Pinpoint the cell where the given text exists, returning its (x, y) midpoint coordinate. 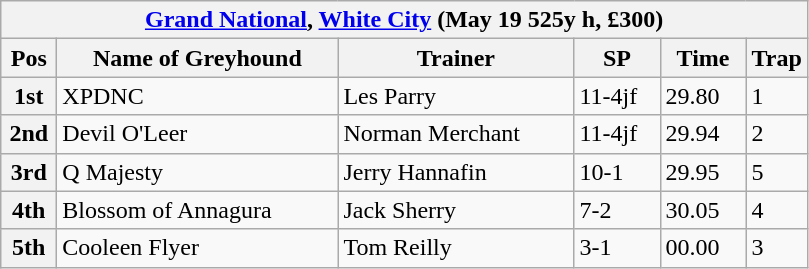
3 (776, 248)
Trap (776, 58)
Tom Reilly (456, 248)
Cooleen Flyer (198, 248)
29.95 (703, 172)
Pos (29, 58)
SP (617, 58)
3-1 (617, 248)
7-2 (617, 210)
Q Majesty (198, 172)
29.80 (703, 96)
Jerry Hannafin (456, 172)
29.94 (703, 134)
1st (29, 96)
Name of Greyhound (198, 58)
Blossom of Annagura (198, 210)
5 (776, 172)
Jack Sherry (456, 210)
1 (776, 96)
Trainer (456, 58)
4th (29, 210)
Grand National, White City (May 19 525y h, £300) (404, 20)
Time (703, 58)
5th (29, 248)
2nd (29, 134)
Les Parry (456, 96)
10-1 (617, 172)
00.00 (703, 248)
XPDNC (198, 96)
4 (776, 210)
30.05 (703, 210)
Devil O'Leer (198, 134)
3rd (29, 172)
Norman Merchant (456, 134)
2 (776, 134)
